Search for the cell housing the specified text and yield its [x, y] center coordinate. 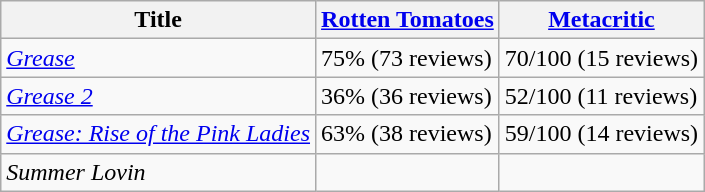
Metacritic [601, 20]
Rotten Tomatoes [408, 20]
Title [158, 20]
75% (73 reviews) [408, 58]
Grease [158, 58]
Grease: Rise of the Pink Ladies [158, 134]
Grease 2 [158, 96]
59/100 (14 reviews) [601, 134]
63% (38 reviews) [408, 134]
70/100 (15 reviews) [601, 58]
36% (36 reviews) [408, 96]
52/100 (11 reviews) [601, 96]
Summer Lovin [158, 172]
